Determine the [X, Y] coordinate at the center of the cell enclosing the given text.  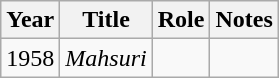
Mahsuri [106, 58]
Role [181, 20]
1958 [30, 58]
Notes [244, 20]
Year [30, 20]
Title [106, 20]
